Extract the [x, y] coordinate from the center of the cell holding the provided text.  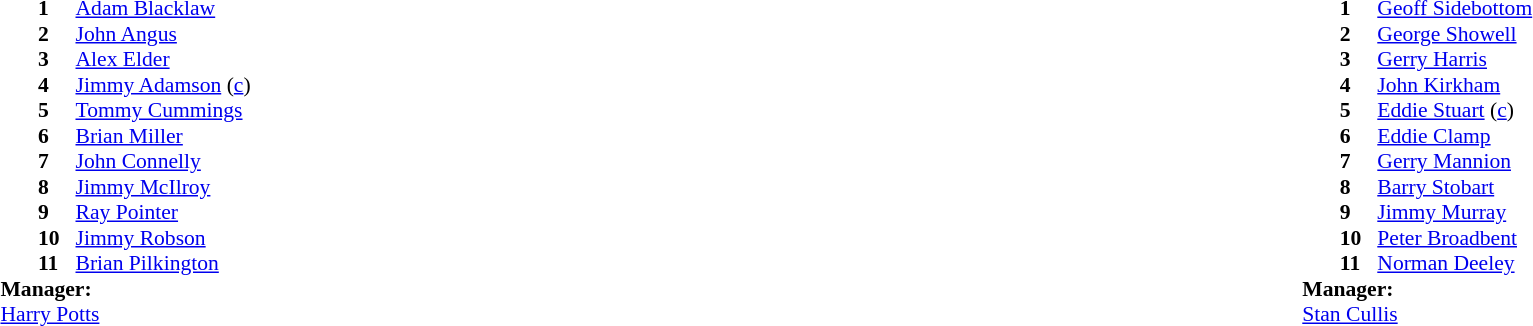
Brian Pilkington [164, 263]
Jimmy McIlroy [164, 187]
John Connelly [164, 161]
Norman Deeley [1454, 263]
George Showell [1454, 34]
Eddie Stuart (c) [1454, 111]
Tommy Cummings [164, 111]
Barry Stobart [1454, 187]
Eddie Clamp [1454, 136]
Gerry Harris [1454, 59]
John Kirkham [1454, 85]
Alex Elder [164, 59]
Brian Miller [164, 136]
Jimmy Murray [1454, 213]
John Angus [164, 34]
Gerry Mannion [1454, 161]
Jimmy Robson [164, 238]
Peter Broadbent [1454, 238]
Jimmy Adamson (c) [164, 85]
Ray Pointer [164, 213]
